Find where the given text appears and provide that cell's center as (X, Y) coordinate. 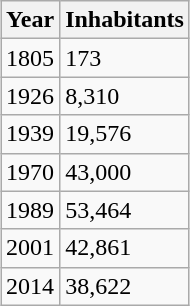
2001 (30, 248)
42,861 (125, 248)
1805 (30, 58)
Year (30, 20)
1970 (30, 172)
Inhabitants (125, 20)
53,464 (125, 210)
2014 (30, 286)
19,576 (125, 134)
43,000 (125, 172)
173 (125, 58)
1989 (30, 210)
1926 (30, 96)
38,622 (125, 286)
8,310 (125, 96)
1939 (30, 134)
